For the text-containing cell, return its midpoint in (X, Y) coordinate format. 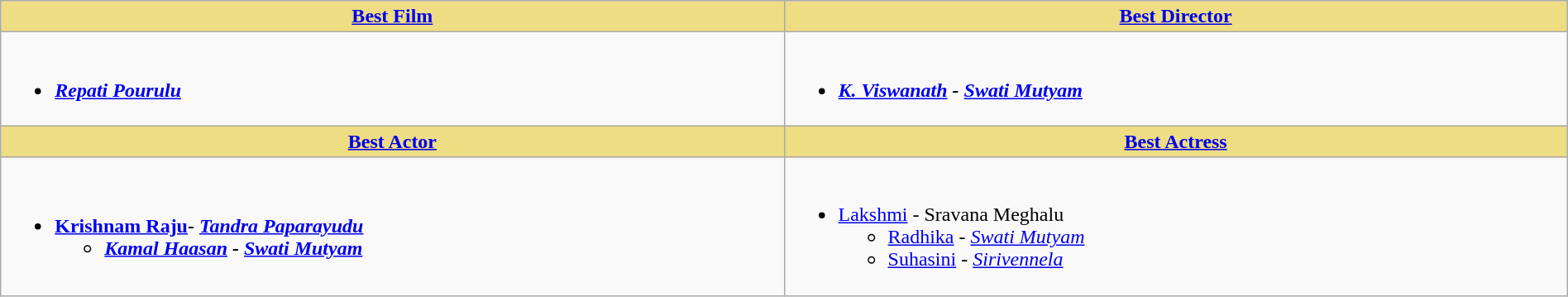
Lakshmi - Sravana MeghaluRadhika - Swati MutyamSuhasini - Sirivennela (1176, 227)
Best Film (392, 17)
Krishnam Raju- Tandra PaparayuduKamal Haasan - Swati Mutyam (392, 227)
Repati Pourulu (392, 79)
K. Viswanath - Swati Mutyam (1176, 79)
Best Actor (392, 141)
Best Actress (1176, 141)
Best Director (1176, 17)
